Scan for the cell matching the given text and deliver its (X, Y) coordinate at center. 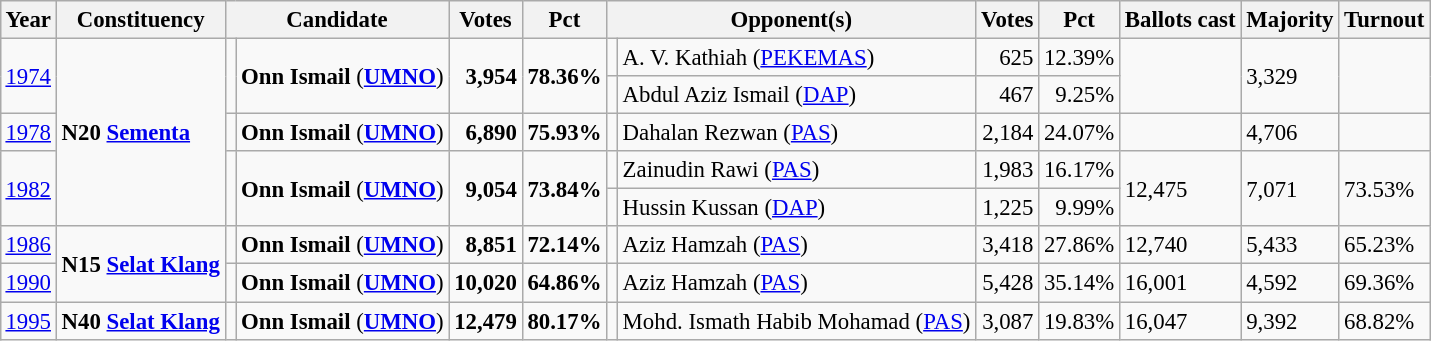
Turnout (1384, 20)
78.36% (564, 76)
5,428 (1008, 283)
1,983 (1008, 170)
9.99% (1080, 208)
Majority (1290, 20)
27.86% (1080, 245)
16,047 (1180, 321)
N40 Selat Klang (140, 321)
Candidate (337, 20)
1974 (28, 76)
Abdul Aziz Ismail (DAP) (796, 95)
12,740 (1180, 245)
N15 Selat Klang (140, 264)
4,706 (1290, 133)
3,418 (1008, 245)
Hussin Kussan (DAP) (796, 208)
35.14% (1080, 283)
625 (1008, 57)
8,851 (486, 245)
10,020 (486, 283)
A. V. Kathiah (PEKEMAS) (796, 57)
1978 (28, 133)
5,433 (1290, 245)
N20 Sementa (140, 132)
Year (28, 20)
75.93% (564, 133)
16.17% (1080, 170)
3,954 (486, 76)
467 (1008, 95)
64.86% (564, 283)
1990 (28, 283)
Opponent(s) (792, 20)
3,329 (1290, 76)
9,054 (486, 188)
Ballots cast (1180, 20)
69.36% (1384, 283)
1982 (28, 188)
Mohd. Ismath Habib Mohamad (PAS) (796, 321)
9,392 (1290, 321)
72.14% (564, 245)
73.84% (564, 188)
Zainudin Rawi (PAS) (796, 170)
3,087 (1008, 321)
Constituency (140, 20)
65.23% (1384, 245)
12,479 (486, 321)
Dahalan Rezwan (PAS) (796, 133)
12.39% (1080, 57)
16,001 (1180, 283)
1,225 (1008, 208)
19.83% (1080, 321)
80.17% (564, 321)
1995 (28, 321)
68.82% (1384, 321)
2,184 (1008, 133)
7,071 (1290, 188)
9.25% (1080, 95)
73.53% (1384, 188)
6,890 (486, 133)
12,475 (1180, 188)
1986 (28, 245)
4,592 (1290, 283)
24.07% (1080, 133)
